For the text-containing cell, return its midpoint in [x, y] coordinate format. 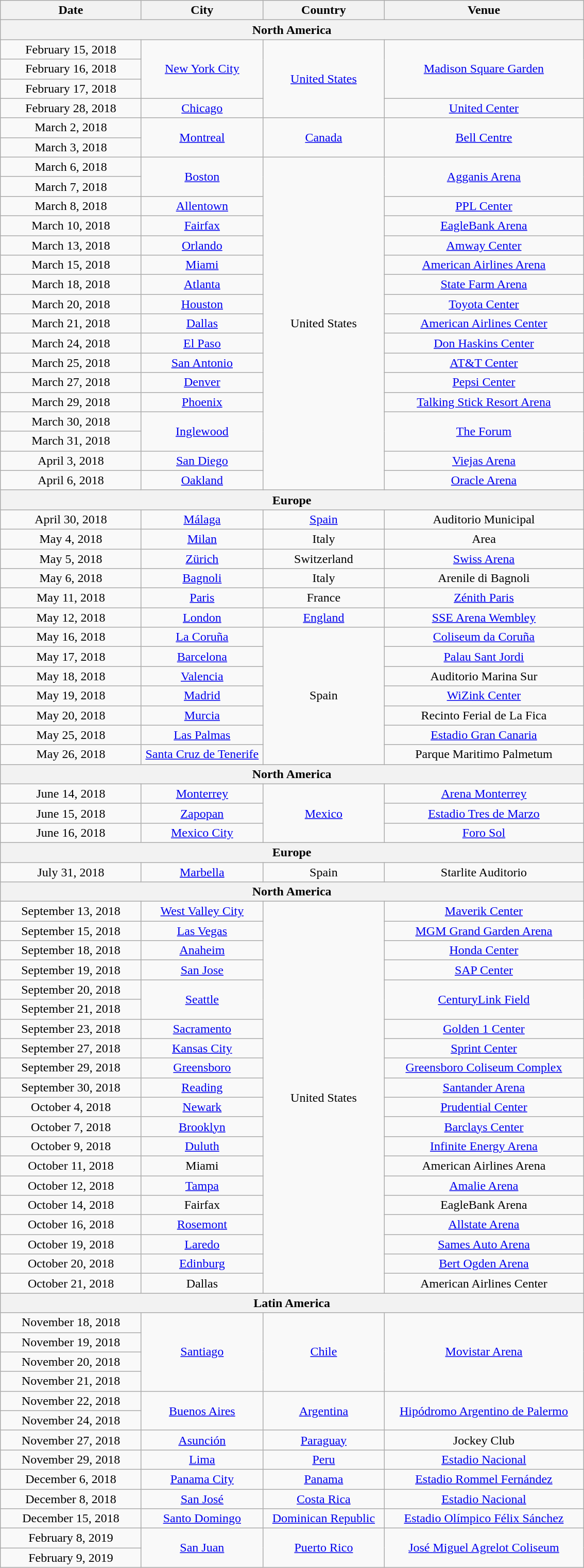
SAP Center [484, 970]
March 30, 2018 [71, 421]
March 8, 2018 [71, 206]
Swiss Arena [484, 558]
Switzerland [323, 558]
June 14, 2018 [71, 794]
Mexico [323, 813]
Dominican Republic [323, 1519]
Bagnoli [202, 578]
Bert Ogden Arena [484, 1264]
Estadio Tres de Marzo [484, 813]
Tampa [202, 1185]
March 25, 2018 [71, 363]
Milan [202, 539]
March 6, 2018 [71, 167]
New York City [202, 69]
May 17, 2018 [71, 657]
Phoenix [202, 402]
September 23, 2018 [71, 1029]
June 16, 2018 [71, 833]
May 20, 2018 [71, 715]
Santiago [202, 1352]
September 15, 2018 [71, 931]
February 8, 2019 [71, 1538]
October 9, 2018 [71, 1146]
Las Palmas [202, 735]
Las Vegas [202, 931]
Santo Domingo [202, 1519]
June 15, 2018 [71, 813]
Barcelona [202, 657]
Mexico City [202, 833]
Greensboro [202, 1068]
Auditorio Marina Sur [484, 676]
March 27, 2018 [71, 382]
Madrid [202, 696]
Bell Centre [484, 137]
October 21, 2018 [71, 1283]
Rosemont [202, 1225]
Peru [323, 1459]
Date [71, 10]
February 28, 2018 [71, 108]
November 21, 2018 [71, 1381]
Zürich [202, 558]
Honda Center [484, 950]
May 26, 2018 [71, 754]
October 4, 2018 [71, 1107]
CenturyLink Field [484, 999]
October 11, 2018 [71, 1166]
February 16, 2018 [71, 69]
AT&T Center [484, 363]
December 8, 2018 [71, 1499]
December 15, 2018 [71, 1519]
WiZink Center [484, 696]
Denver [202, 382]
Edinburg [202, 1264]
April 6, 2018 [71, 480]
Argentina [323, 1411]
SSE Arena Wembley [484, 618]
Lima [202, 1459]
Agganis Arena [484, 177]
November 29, 2018 [71, 1459]
April 3, 2018 [71, 461]
Seattle [202, 999]
Recinto Ferial de La Fica [484, 715]
Sacramento [202, 1029]
Valencia [202, 676]
Toyota Center [484, 304]
Laredo [202, 1244]
February 17, 2018 [71, 89]
City [202, 10]
Oracle Arena [484, 480]
Arena Monterrey [484, 794]
Movistar Arena [484, 1352]
May 19, 2018 [71, 696]
Paraguay [323, 1440]
West Valley City [202, 911]
Reading [202, 1087]
March 21, 2018 [71, 324]
Murcia [202, 715]
February 9, 2019 [71, 1558]
Asunción [202, 1440]
March 10, 2018 [71, 225]
May 11, 2018 [71, 598]
Pepsi Center [484, 382]
Arenile di Bagnoli [484, 578]
MGM Grand Garden Arena [484, 931]
March 3, 2018 [71, 147]
Santander Arena [484, 1087]
Sames Auto Arena [484, 1244]
Talking Stick Resort Arena [484, 402]
Starlite Auditorio [484, 872]
San José [202, 1499]
March 7, 2018 [71, 186]
The Forum [484, 431]
Maverik Center [484, 911]
October 12, 2018 [71, 1185]
Prudential Center [484, 1107]
September 30, 2018 [71, 1087]
Estadio Rommel Fernández [484, 1479]
San Jose [202, 970]
Country [323, 10]
El Paso [202, 343]
Montreal [202, 137]
Atlanta [202, 285]
October 20, 2018 [71, 1264]
Inglewood [202, 431]
Oakland [202, 480]
Anaheim [202, 950]
Coliseum da Coruña [484, 637]
November 18, 2018 [71, 1323]
Costa Rica [323, 1499]
Estadio Gran Canaria [484, 735]
March 29, 2018 [71, 402]
September 19, 2018 [71, 970]
Zapopan [202, 813]
May 5, 2018 [71, 558]
Puerto Rico [323, 1548]
Málaga [202, 519]
Chile [323, 1352]
Houston [202, 304]
Don Haskins Center [484, 343]
Sprint Center [484, 1048]
United Center [484, 108]
Allentown [202, 206]
November 24, 2018 [71, 1420]
Auditorio Municipal [484, 519]
Amway Center [484, 245]
September 18, 2018 [71, 950]
San Juan [202, 1548]
Area [484, 539]
Canada [323, 137]
March 13, 2018 [71, 245]
Kansas City [202, 1048]
England [323, 618]
Foro Sol [484, 833]
October 14, 2018 [71, 1205]
Madison Square Garden [484, 69]
Greensboro Coliseum Complex [484, 1068]
September 27, 2018 [71, 1048]
February 15, 2018 [71, 49]
May 4, 2018 [71, 539]
September 20, 2018 [71, 990]
Jockey Club [484, 1440]
Parque Maritimo Palmetum [484, 754]
Venue [484, 10]
Chicago [202, 108]
Palau Sant Jordi [484, 657]
Boston [202, 177]
December 6, 2018 [71, 1479]
Santa Cruz de Tenerife [202, 754]
March 31, 2018 [71, 441]
October 19, 2018 [71, 1244]
May 6, 2018 [71, 578]
Marbella [202, 872]
San Antonio [202, 363]
May 12, 2018 [71, 618]
Paris [202, 598]
Amalie Arena [484, 1185]
May 25, 2018 [71, 735]
Orlando [202, 245]
November 20, 2018 [71, 1362]
San Diego [202, 461]
March 15, 2018 [71, 265]
Monterrey [202, 794]
Infinite Energy Arena [484, 1146]
November 27, 2018 [71, 1440]
Duluth [202, 1146]
March 20, 2018 [71, 304]
November 22, 2018 [71, 1401]
May 16, 2018 [71, 637]
Zénith Paris [484, 598]
September 13, 2018 [71, 911]
London [202, 618]
April 30, 2018 [71, 519]
March 18, 2018 [71, 285]
October 7, 2018 [71, 1126]
Newark [202, 1107]
Buenos Aires [202, 1411]
Allstate Arena [484, 1225]
November 19, 2018 [71, 1342]
March 24, 2018 [71, 343]
Hipódromo Argentino de Palermo [484, 1411]
France [323, 598]
March 2, 2018 [71, 128]
José Miguel Agrelot Coliseum [484, 1548]
Latin America [292, 1303]
Estadio Olímpico Félix Sánchez [484, 1519]
Panama City [202, 1479]
PPL Center [484, 206]
May 18, 2018 [71, 676]
September 29, 2018 [71, 1068]
Panama [323, 1479]
July 31, 2018 [71, 872]
La Coruña [202, 637]
Viejas Arena [484, 461]
State Farm Arena [484, 285]
Barclays Center [484, 1126]
September 21, 2018 [71, 1009]
Golden 1 Center [484, 1029]
Brooklyn [202, 1126]
October 16, 2018 [71, 1225]
